Detect which cell encompasses the target text, then output its (x, y) center coordinate. 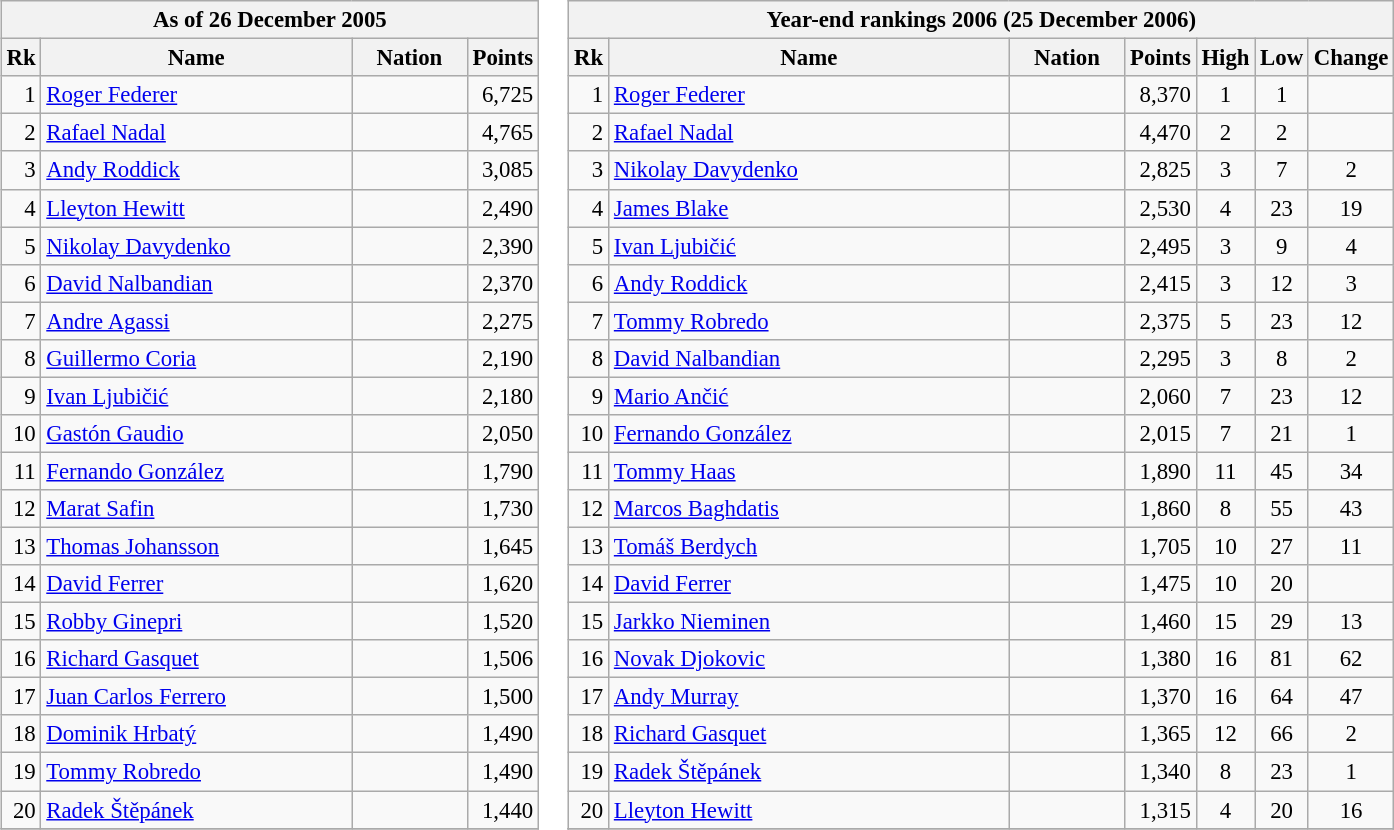
Year-end rankings 2006 (25 December 2006) (982, 20)
1,340 (1160, 772)
Dominik Hrbatý (196, 734)
1,506 (502, 659)
1,315 (1160, 809)
1,860 (1160, 509)
3,085 (502, 170)
1,705 (1160, 546)
1,890 (1160, 471)
1,365 (1160, 734)
1,460 (1160, 622)
James Blake (810, 208)
27 (1282, 546)
34 (1350, 471)
2,295 (1160, 358)
2,015 (1160, 434)
Thomas Johansson (196, 546)
2,375 (1160, 321)
66 (1282, 734)
Guillermo Coria (196, 358)
Tomáš Berdych (810, 546)
55 (1282, 509)
Change (1350, 58)
1,380 (1160, 659)
Gastón Gaudio (196, 434)
81 (1282, 659)
29 (1282, 622)
6,725 (502, 95)
8,370 (1160, 95)
47 (1350, 697)
Low (1282, 58)
Marat Safin (196, 509)
Robby Ginepri (196, 622)
64 (1282, 697)
Marcos Baghdatis (810, 509)
1,645 (502, 546)
1,790 (502, 471)
1,620 (502, 584)
2,825 (1160, 170)
1,500 (502, 697)
4,765 (502, 133)
As of 26 December 2005 (270, 20)
Tommy Haas (810, 471)
2,190 (502, 358)
2,530 (1160, 208)
2,390 (502, 246)
1,520 (502, 622)
High (1226, 58)
62 (1350, 659)
Andre Agassi (196, 321)
Jarkko Nieminen (810, 622)
1,475 (1160, 584)
2,415 (1160, 283)
4,470 (1160, 133)
2,370 (502, 283)
2,275 (502, 321)
2,180 (502, 396)
43 (1350, 509)
Juan Carlos Ferrero (196, 697)
Novak Djokovic (810, 659)
2,060 (1160, 396)
2,050 (502, 434)
2,490 (502, 208)
Mario Ančić (810, 396)
1,730 (502, 509)
2,495 (1160, 246)
45 (1282, 471)
21 (1282, 434)
1,370 (1160, 697)
Andy Murray (810, 697)
1,440 (502, 809)
